Output the (x, y) coordinate of the center of the cell containing the given text.  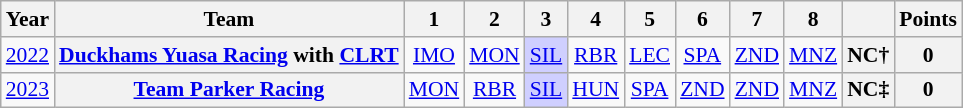
Team (229, 19)
IMO (434, 55)
Team Parker Racing (229, 90)
2 (494, 19)
3 (546, 19)
8 (813, 19)
Duckhams Yuasa Racing with CLRT (229, 55)
4 (596, 19)
NC‡ (868, 90)
6 (702, 19)
NC† (868, 55)
1 (434, 19)
2023 (28, 90)
5 (650, 19)
Year (28, 19)
7 (757, 19)
2022 (28, 55)
LEC (650, 55)
Points (928, 19)
HUN (596, 90)
